Find where the given text appears and provide that cell's center as [X, Y] coordinate. 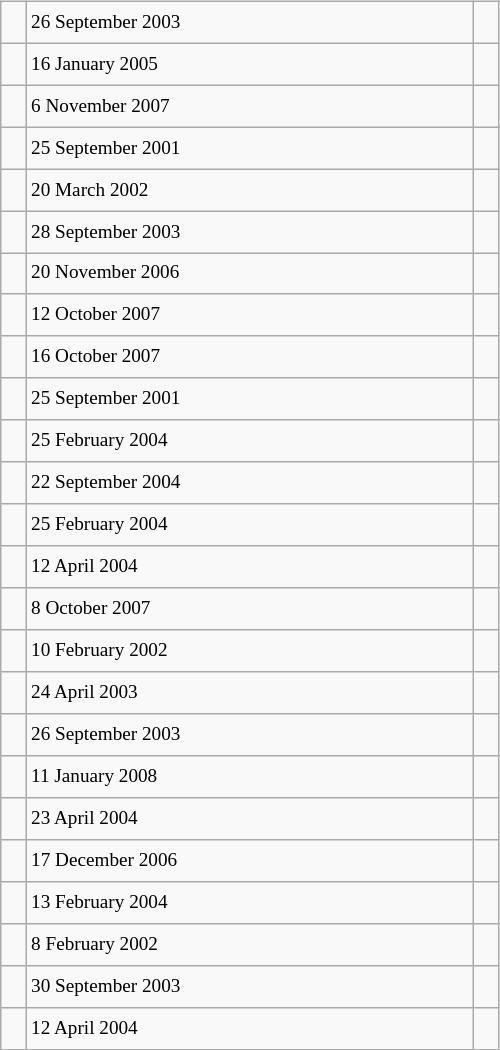
11 January 2008 [249, 777]
16 October 2007 [249, 357]
6 November 2007 [249, 106]
13 February 2004 [249, 902]
22 September 2004 [249, 483]
10 February 2002 [249, 651]
20 March 2002 [249, 190]
28 September 2003 [249, 232]
12 October 2007 [249, 315]
20 November 2006 [249, 274]
16 January 2005 [249, 64]
24 April 2003 [249, 693]
23 April 2004 [249, 819]
17 December 2006 [249, 861]
8 February 2002 [249, 944]
30 September 2003 [249, 986]
8 October 2007 [249, 609]
